Output the [X, Y] coordinate of the center of the cell containing the given text.  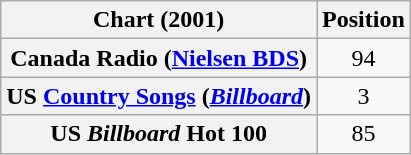
Chart (2001) [159, 20]
Canada Radio (Nielsen BDS) [159, 58]
US Country Songs (Billboard) [159, 96]
94 [364, 58]
3 [364, 96]
85 [364, 134]
US Billboard Hot 100 [159, 134]
Position [364, 20]
